Output the [x, y] coordinate of the center of the cell containing the given text.  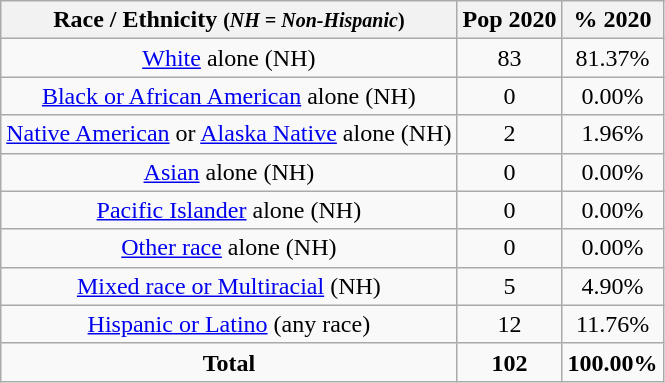
Race / Ethnicity (NH = Non-Hispanic) [229, 20]
4.90% [612, 286]
White alone (NH) [229, 58]
83 [510, 58]
81.37% [612, 58]
Black or African American alone (NH) [229, 96]
12 [510, 324]
Hispanic or Latino (any race) [229, 324]
1.96% [612, 134]
100.00% [612, 362]
Pacific Islander alone (NH) [229, 210]
2 [510, 134]
102 [510, 362]
11.76% [612, 324]
Mixed race or Multiracial (NH) [229, 286]
5 [510, 286]
Native American or Alaska Native alone (NH) [229, 134]
Asian alone (NH) [229, 172]
% 2020 [612, 20]
Total [229, 362]
Pop 2020 [510, 20]
Other race alone (NH) [229, 248]
